Identify which cell holds the provided text, then report its (x, y) central coordinate. 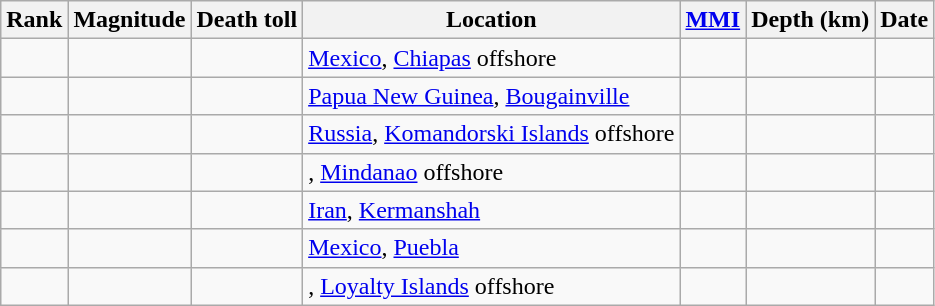
Death toll (247, 20)
Mexico, Chiapas offshore (492, 58)
Magnitude (130, 20)
Mexico, Puebla (492, 248)
Rank (34, 20)
Iran, Kermanshah (492, 210)
, Mindanao offshore (492, 172)
Depth (km) (810, 20)
Russia, Komandorski Islands offshore (492, 134)
, Loyalty Islands offshore (492, 286)
Location (492, 20)
MMI (713, 20)
Date (904, 20)
Papua New Guinea, Bougainville (492, 96)
